Determine the (X, Y) coordinate at the center of the cell enclosing the given text.  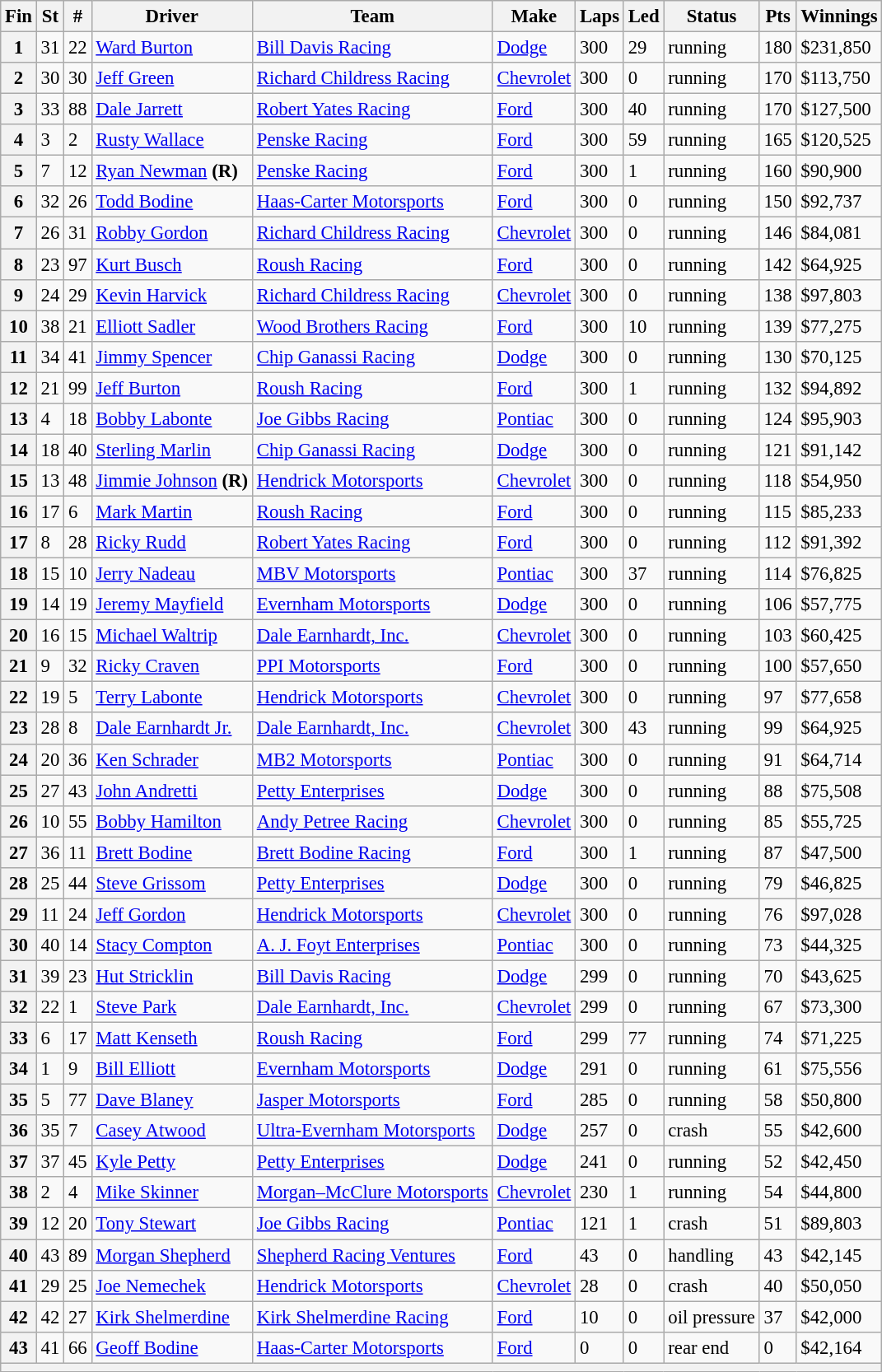
$42,600 (839, 1131)
$75,556 (839, 1069)
291 (600, 1069)
$57,650 (839, 666)
Ryan Newman (R) (171, 171)
Kirk Shelmerdine (171, 1317)
Terry Labonte (171, 698)
$231,850 (839, 48)
Wood Brothers Racing (372, 326)
45 (77, 1162)
146 (777, 233)
rear end (712, 1347)
MB2 Motorsports (372, 759)
Matt Kenseth (171, 1038)
Joe Nemechek (171, 1286)
Laps (600, 16)
$97,803 (839, 295)
$44,800 (839, 1193)
John Andretti (171, 791)
MBV Motorsports (372, 574)
$95,903 (839, 419)
54 (777, 1193)
Jeff Burton (171, 388)
Shepherd Racing Ventures (372, 1255)
142 (777, 264)
Ricky Craven (171, 666)
Kurt Busch (171, 264)
Kyle Petty (171, 1162)
Bobby Hamilton (171, 821)
Bobby Labonte (171, 419)
48 (77, 481)
61 (777, 1069)
257 (600, 1131)
$70,125 (839, 357)
Geoff Bodine (171, 1347)
$50,800 (839, 1100)
$113,750 (839, 78)
Bill Elliott (171, 1069)
$90,900 (839, 171)
$92,737 (839, 202)
Mike Skinner (171, 1193)
$91,392 (839, 543)
# (77, 16)
Steve Park (171, 1007)
$46,825 (839, 884)
Tony Stewart (171, 1224)
handling (712, 1255)
Casey Atwood (171, 1131)
Jimmy Spencer (171, 357)
58 (777, 1100)
Jerry Nadeau (171, 574)
165 (777, 140)
Morgan–McClure Motorsports (372, 1193)
180 (777, 48)
$77,658 (839, 698)
$42,450 (839, 1162)
138 (777, 295)
$75,508 (839, 791)
67 (777, 1007)
100 (777, 666)
59 (644, 140)
Dave Blaney (171, 1100)
Fin (19, 16)
Ricky Rudd (171, 543)
Kevin Harvick (171, 295)
$84,081 (839, 233)
85 (777, 821)
91 (777, 759)
Robby Gordon (171, 233)
73 (777, 945)
$91,142 (839, 450)
139 (777, 326)
Jeremy Mayfield (171, 604)
241 (600, 1162)
51 (777, 1224)
$42,145 (839, 1255)
103 (777, 636)
$64,714 (839, 759)
$85,233 (839, 511)
Sterling Marlin (171, 450)
Todd Bodine (171, 202)
Winnings (839, 16)
Dale Earnhardt Jr. (171, 729)
Steve Grissom (171, 884)
Pts (777, 16)
$94,892 (839, 388)
79 (777, 884)
$127,500 (839, 110)
Driver (171, 16)
Ultra-Evernham Motorsports (372, 1131)
$42,164 (839, 1347)
$73,300 (839, 1007)
Status (712, 16)
$71,225 (839, 1038)
230 (600, 1193)
St (49, 16)
$55,725 (839, 821)
76 (777, 914)
Andy Petree Racing (372, 821)
$54,950 (839, 481)
124 (777, 419)
$89,803 (839, 1224)
66 (77, 1347)
Dale Jarrett (171, 110)
Jeff Gordon (171, 914)
Kirk Shelmerdine Racing (372, 1317)
52 (777, 1162)
Jasper Motorsports (372, 1100)
114 (777, 574)
Stacy Compton (171, 945)
130 (777, 357)
Michael Waltrip (171, 636)
Brett Bodine Racing (372, 852)
$57,775 (839, 604)
150 (777, 202)
$120,525 (839, 140)
$50,050 (839, 1286)
Elliott Sadler (171, 326)
$77,275 (839, 326)
132 (777, 388)
Brett Bodine (171, 852)
oil pressure (712, 1317)
44 (77, 884)
70 (777, 976)
87 (777, 852)
115 (777, 511)
Ward Burton (171, 48)
$44,325 (839, 945)
Hut Stricklin (171, 976)
Ken Schrader (171, 759)
$43,625 (839, 976)
Led (644, 16)
Morgan Shepherd (171, 1255)
118 (777, 481)
Team (372, 16)
$97,028 (839, 914)
106 (777, 604)
PPI Motorsports (372, 666)
$76,825 (839, 574)
$47,500 (839, 852)
Rusty Wallace (171, 140)
Jeff Green (171, 78)
112 (777, 543)
160 (777, 171)
Make (534, 16)
Jimmie Johnson (R) (171, 481)
$60,425 (839, 636)
74 (777, 1038)
285 (600, 1100)
89 (77, 1255)
A. J. Foyt Enterprises (372, 945)
$42,000 (839, 1317)
Mark Martin (171, 511)
